Extract the (X, Y) coordinate from the center of the cell holding the provided text.  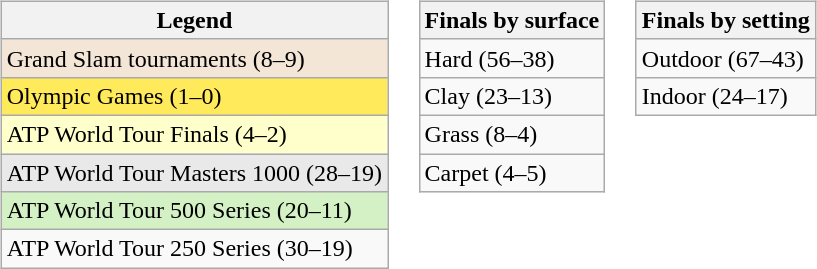
ATP World Tour 250 Series (30–19) (194, 249)
Indoor (24–17) (726, 96)
Grand Slam tournaments (8–9) (194, 58)
Finals by setting (726, 20)
ATP World Tour 500 Series (20–11) (194, 211)
Olympic Games (1–0) (194, 96)
Clay (23–13) (512, 96)
ATP World Tour Masters 1000 (28–19) (194, 173)
Grass (8–4) (512, 134)
Hard (56–38) (512, 58)
Legend (194, 20)
ATP World Tour Finals (4–2) (194, 134)
Carpet (4–5) (512, 173)
Outdoor (67–43) (726, 58)
Finals by surface (512, 20)
